Locate the cell with the specified text and output its (X, Y) center coordinate. 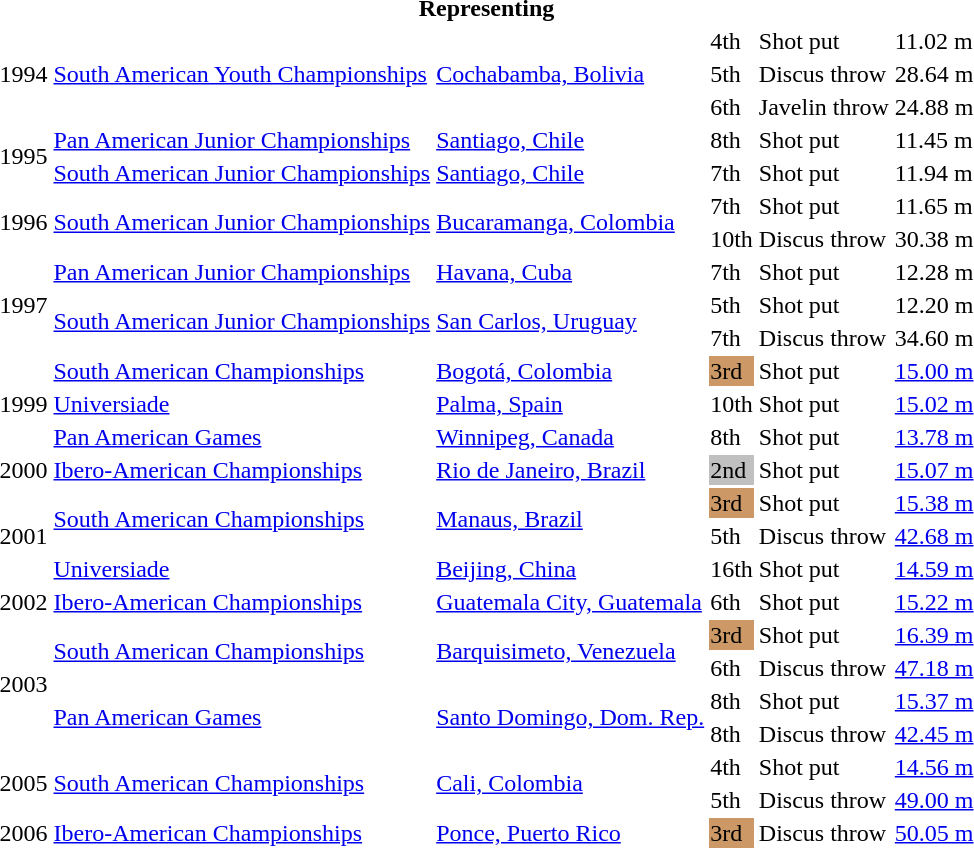
Winnipeg, Canada (570, 437)
San Carlos, Uruguay (570, 322)
Bogotá, Colombia (570, 371)
Guatemala City, Guatemala (570, 602)
16th (732, 569)
Barquisimeto, Venezuela (570, 652)
Havana, Cuba (570, 272)
Bucaramanga, Colombia (570, 222)
Rio de Janeiro, Brazil (570, 470)
2nd (732, 470)
Beijing, China (570, 569)
Cali, Colombia (570, 784)
South American Youth Championships (242, 74)
Cochabamba, Bolivia (570, 74)
Palma, Spain (570, 404)
Javelin throw (824, 107)
Manaus, Brazil (570, 520)
Ponce, Puerto Rico (570, 833)
Santo Domingo, Dom. Rep. (570, 718)
